Capture the cell that displays the provided text and extract its [x, y] central coordinate. 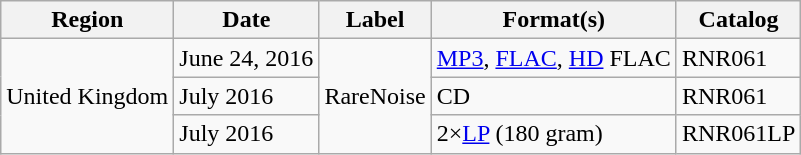
Date [246, 20]
Format(s) [554, 20]
RareNoise [375, 96]
CD [554, 96]
Label [375, 20]
June 24, 2016 [246, 58]
Region [88, 20]
Catalog [738, 20]
2×LP (180 gram) [554, 134]
United Kingdom [88, 96]
RNR061LP [738, 134]
MP3, FLAC, HD FLAC [554, 58]
